Scan for the cell matching the given text and deliver its [X, Y] coordinate at center. 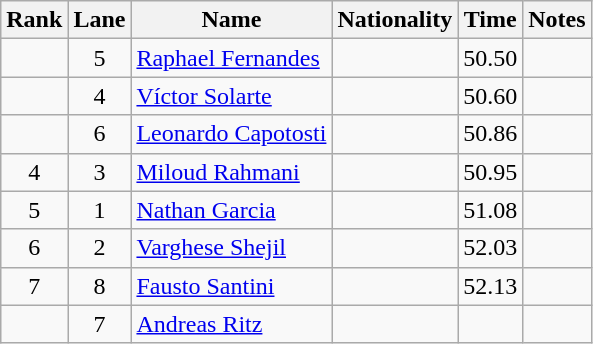
Notes [557, 20]
1 [100, 210]
51.08 [490, 210]
Nationality [395, 20]
Fausto Santini [232, 286]
Name [232, 20]
8 [100, 286]
Raphael Fernandes [232, 58]
Lane [100, 20]
3 [100, 172]
50.60 [490, 96]
52.13 [490, 286]
Miloud Rahmani [232, 172]
Varghese Shejil [232, 248]
50.86 [490, 134]
Leonardo Capotosti [232, 134]
Víctor Solarte [232, 96]
Andreas Ritz [232, 324]
Time [490, 20]
50.50 [490, 58]
Rank [34, 20]
Nathan Garcia [232, 210]
50.95 [490, 172]
2 [100, 248]
52.03 [490, 248]
